Identify which cell holds the provided text, then report its [x, y] central coordinate. 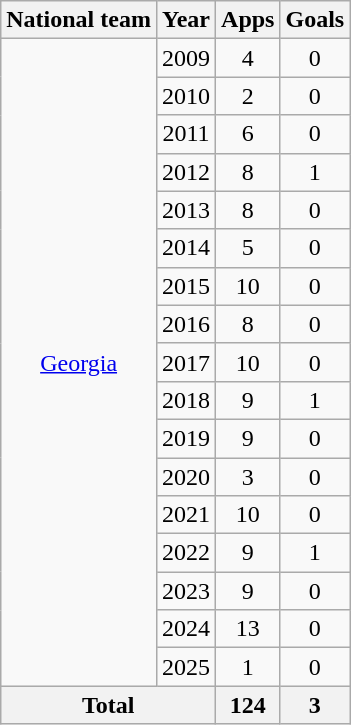
4 [248, 58]
2009 [186, 58]
2011 [186, 134]
13 [248, 629]
2025 [186, 667]
Year [186, 20]
2010 [186, 96]
2022 [186, 553]
Apps [248, 20]
2012 [186, 172]
2016 [186, 324]
2013 [186, 210]
2019 [186, 438]
6 [248, 134]
2021 [186, 515]
2024 [186, 629]
Total [108, 705]
2020 [186, 477]
2 [248, 96]
2023 [186, 591]
5 [248, 248]
Georgia [79, 362]
124 [248, 705]
Goals [315, 20]
2018 [186, 400]
2014 [186, 248]
2017 [186, 362]
2015 [186, 286]
National team [79, 20]
